Return the (X, Y) coordinate for the center point of the cell that contains the specified text.  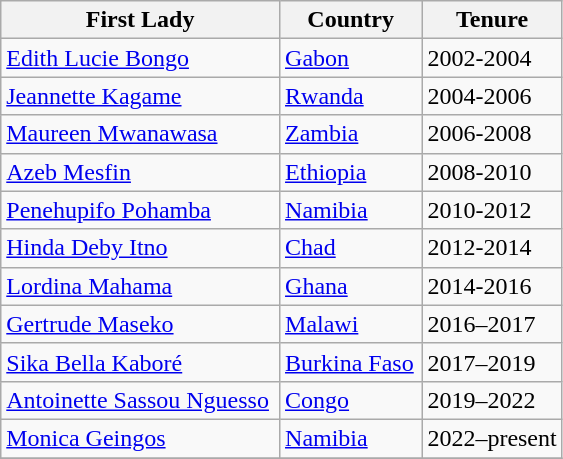
Lordina Mahama (140, 286)
2010-2012 (492, 210)
Edith Lucie Bongo (140, 58)
2019–2022 (492, 400)
Hinda Deby Itno (140, 248)
Monica Geingos (140, 438)
Azeb Mesfin (140, 172)
2008-2010 (492, 172)
2016–2017 (492, 324)
Ghana (351, 286)
Sika Bella Kaboré (140, 362)
2022–present (492, 438)
2012-2014 (492, 248)
2002-2004 (492, 58)
2004-2006 (492, 96)
Burkina Faso (351, 362)
2014-2016 (492, 286)
Jeannette Kagame (140, 96)
Chad (351, 248)
Tenure (492, 20)
First Lady (140, 20)
Rwanda (351, 96)
Gabon (351, 58)
Antoinette Sassou Nguesso (140, 400)
Country (351, 20)
Ethiopia (351, 172)
Zambia (351, 134)
Gertrude Maseko (140, 324)
2006-2008 (492, 134)
Penehupifo Pohamba (140, 210)
Maureen Mwanawasa (140, 134)
Congo (351, 400)
2017–2019 (492, 362)
Malawi (351, 324)
